Scan for the cell matching the given text and deliver its [x, y] coordinate at center. 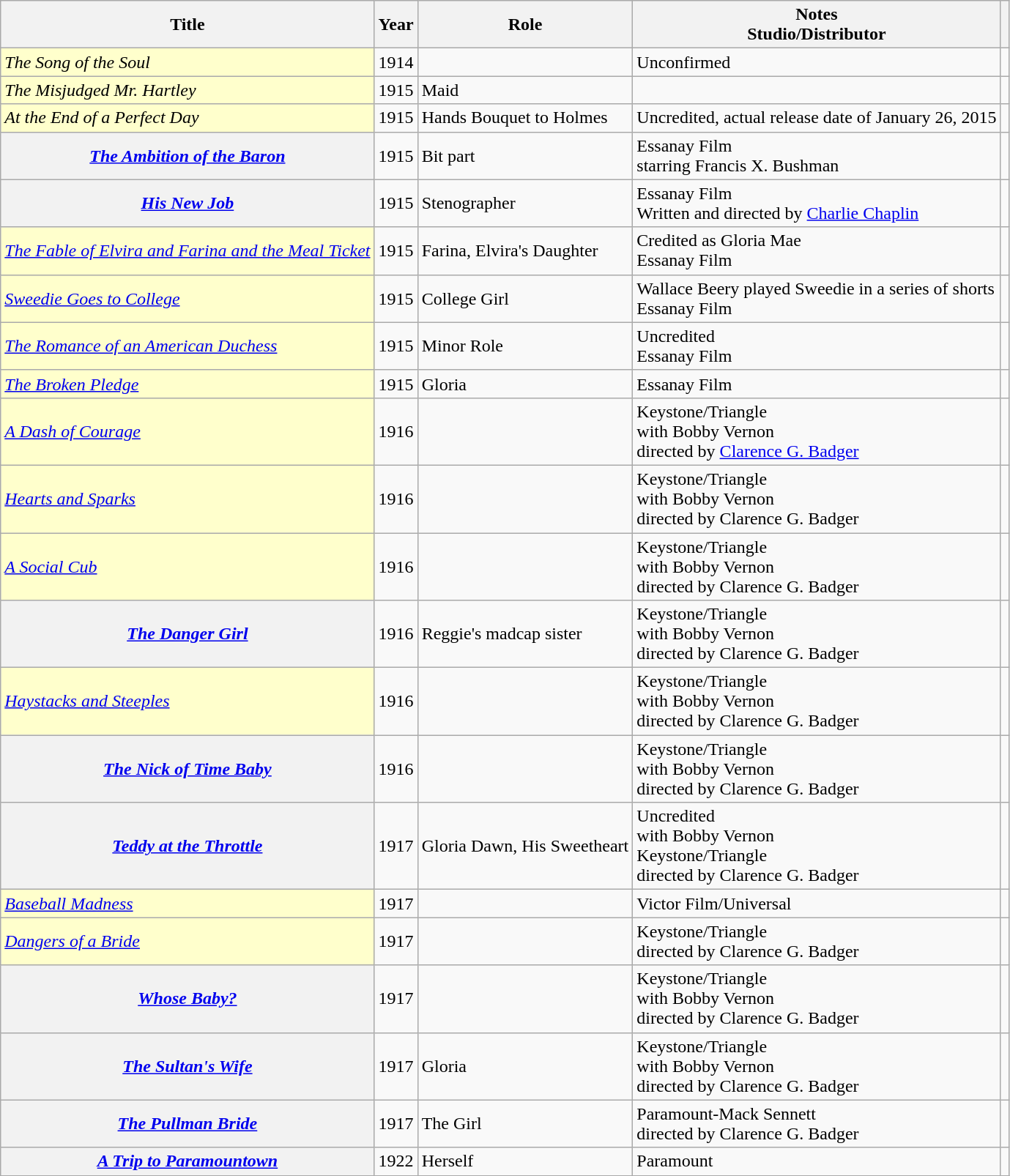
Essanay FilmWritten and directed by Charlie Chaplin [817, 204]
The Ambition of the Baron [187, 155]
A Trip to Paramountown [187, 1161]
The Sultan's Wife [187, 1066]
Reggie's madcap sister [525, 634]
Unconfirmed [817, 62]
Credited as Gloria MaeEssanay Film [817, 250]
1922 [396, 1161]
His New Job [187, 204]
Title [187, 25]
Uncreditedwith Bobby VernonKeystone/Triangledirected by Clarence G. Badger [817, 846]
The Broken Pledge [187, 384]
Role [525, 25]
Minor Role [525, 346]
College Girl [525, 299]
Dangers of a Bride [187, 942]
Teddy at the Throttle [187, 846]
Paramount-Mack Sennettdirected by Clarence G. Badger [817, 1123]
Paramount [817, 1161]
Herself [525, 1161]
Keystone/Triangledirected by Clarence G. Badger [817, 942]
The Danger Girl [187, 634]
At the End of a Perfect Day [187, 118]
Hearts and Sparks [187, 499]
Victor Film/Universal [817, 904]
Year [396, 25]
The Nick of Time Baby [187, 769]
The Pullman Bride [187, 1123]
The Song of the Soul [187, 62]
A Dash of Courage [187, 431]
Gloria Dawn, His Sweetheart [525, 846]
The Romance of an American Duchess [187, 346]
Uncredited, actual release date of January 26, 2015 [817, 118]
Essanay Film [817, 384]
Bit part [525, 155]
1914 [396, 62]
Wallace Beery played Sweedie in a series of shortsEssanay Film [817, 299]
UncreditedEssanay Film [817, 346]
The Misjudged Mr. Hartley [187, 90]
The Fable of Elvira and Farina and the Meal Ticket [187, 250]
The Girl [525, 1123]
Hands Bouquet to Holmes [525, 118]
Essanay Filmstarring Francis X. Bushman [817, 155]
Farina, Elvira's Daughter [525, 250]
Sweedie Goes to College [187, 299]
Whose Baby? [187, 999]
Stenographer [525, 204]
NotesStudio/Distributor [817, 25]
Baseball Madness [187, 904]
Haystacks and Steeples [187, 701]
Maid [525, 90]
A Social Cub [187, 567]
